Identify which cell holds the provided text, then report its [X, Y] central coordinate. 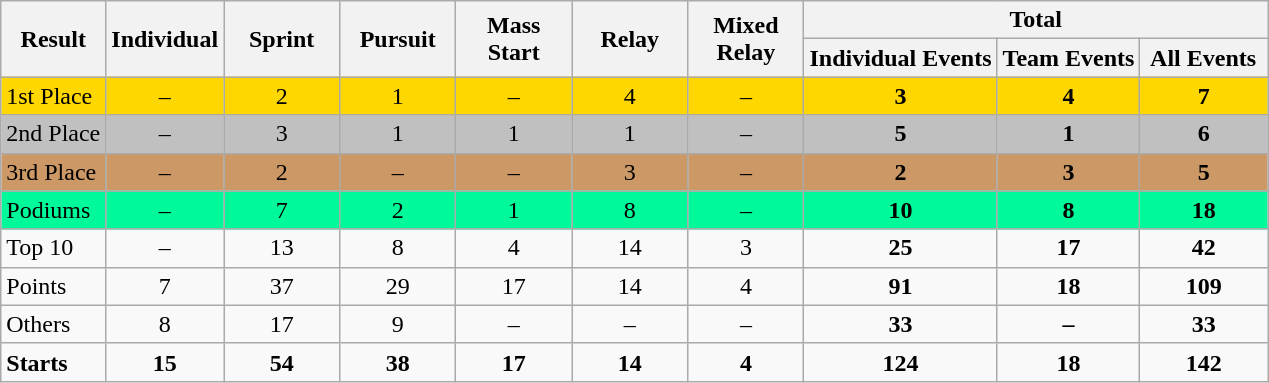
Sprint [282, 39]
Points [54, 286]
Podiums [54, 210]
Top 10 [54, 248]
1st Place [54, 96]
13 [282, 248]
29 [398, 286]
Starts [54, 362]
109 [1204, 286]
MixedRelay [746, 39]
6 [1204, 134]
2nd Place [54, 134]
124 [900, 362]
Pursuit [398, 39]
91 [900, 286]
Result [54, 39]
9 [398, 324]
37 [282, 286]
Individual [165, 39]
54 [282, 362]
38 [398, 362]
Total [1036, 20]
Individual Events [900, 58]
Others [54, 324]
10 [900, 210]
Relay [630, 39]
Team Events [1068, 58]
25 [900, 248]
142 [1204, 362]
3rd Place [54, 172]
All Events [1204, 58]
15 [165, 362]
Mass Start [514, 39]
42 [1204, 248]
